Provide the (X, Y) coordinate of the cell's center where the given text is located.  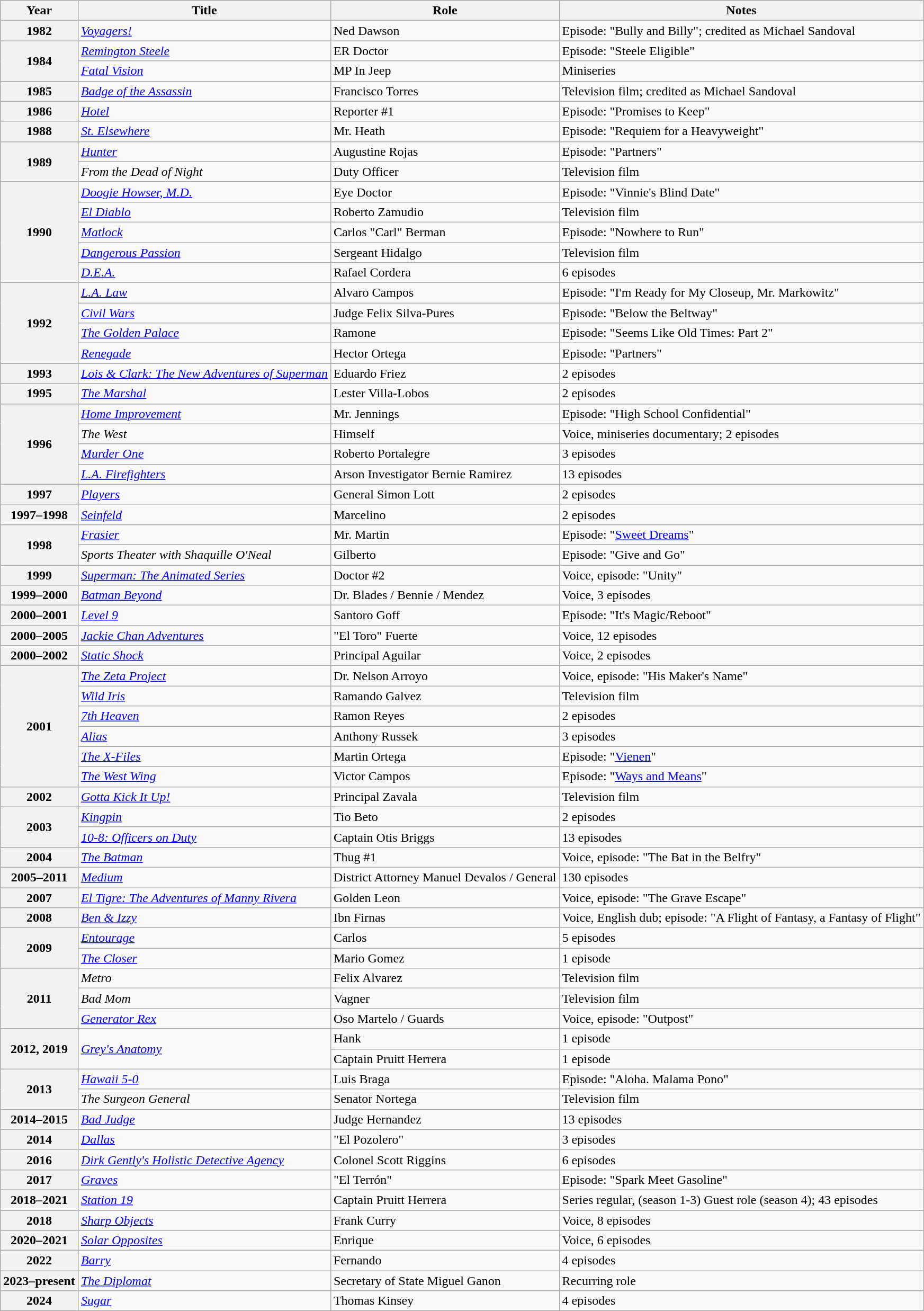
2017 (39, 1180)
Solar Opposites (204, 1241)
Entourage (204, 938)
Ramando Galvez (445, 696)
2018–2021 (39, 1200)
The Surgeon General (204, 1099)
Recurring role (741, 1281)
Badge of the Assassin (204, 91)
Matlock (204, 232)
Principal Zavala (445, 797)
1982 (39, 31)
Sharp Objects (204, 1220)
2012, 2019 (39, 1049)
Home Improvement (204, 414)
El Diablo (204, 212)
Felix Alvarez (445, 978)
2003 (39, 827)
Voyagers! (204, 31)
Thug #1 (445, 857)
Episode: "Spark Meet Gasoline" (741, 1180)
Hotel (204, 111)
MP In Jeep (445, 71)
Principal Aguilar (445, 656)
Ibn Firnas (445, 918)
Dallas (204, 1139)
Remington Steele (204, 51)
Voice, episode: "The Grave Escape" (741, 898)
Eduardo Friez (445, 373)
1996 (39, 444)
Murder One (204, 454)
1984 (39, 61)
2008 (39, 918)
Renegade (204, 353)
Frank Curry (445, 1220)
Level 9 (204, 616)
Roberto Portalegre (445, 454)
ER Doctor (445, 51)
2014–2015 (39, 1119)
1997–1998 (39, 514)
Rafael Cordera (445, 273)
Anthony Russek (445, 736)
Wild Iris (204, 696)
Episode: "Vienen" (741, 756)
Carlos (445, 938)
Voice, episode: "Outpost" (741, 1019)
2009 (39, 948)
Episode: "Give and Go" (741, 555)
Voice, episode: "The Bat in the Belfry" (741, 857)
The Zeta Project (204, 676)
2020–2021 (39, 1241)
Senator Nortega (445, 1099)
Graves (204, 1180)
Carlos "Carl" Berman (445, 232)
D.E.A. (204, 273)
Lester Villa-Lobos (445, 394)
1998 (39, 545)
Miniseries (741, 71)
1986 (39, 111)
Enrique (445, 1241)
2011 (39, 998)
Golden Leon (445, 898)
Players (204, 494)
Barry (204, 1261)
Roberto Zamudio (445, 212)
Year (39, 11)
Secretary of State Miguel Ganon (445, 1281)
Mr. Heath (445, 131)
2004 (39, 857)
Batman Beyond (204, 595)
Duty Officer (445, 172)
Series regular, (season 1-3) Guest role (season 4); 43 episodes (741, 1200)
Voice, 12 episodes (741, 636)
2013 (39, 1089)
Episode: "I'm Ready for My Closeup, Mr. Markowitz" (741, 293)
Eye Doctor (445, 192)
2001 (39, 726)
Tio Beto (445, 817)
Arson Investigator Bernie Ramirez (445, 474)
Kingpin (204, 817)
1995 (39, 394)
2014 (39, 1139)
Voice, English dub; episode: "A Flight of Fantasy, a Fantasy of Flight" (741, 918)
Doogie Howser, M.D. (204, 192)
Himself (445, 434)
Voice, miniseries documentary; 2 episodes (741, 434)
Vagner (445, 998)
Dangerous Passion (204, 253)
2024 (39, 1301)
Hunter (204, 151)
Dr. Blades / Bennie / Mendez (445, 595)
Bad Mom (204, 998)
Doctor #2 (445, 575)
Ned Dawson (445, 31)
Sergeant Hidalgo (445, 253)
Judge Felix Silva-Pures (445, 313)
Jackie Chan Adventures (204, 636)
2007 (39, 898)
Generator Rex (204, 1019)
Ramone (445, 333)
Voice, episode: "His Maker's Name" (741, 676)
Alvaro Campos (445, 293)
The Diplomat (204, 1281)
1997 (39, 494)
Hector Ortega (445, 353)
Grey's Anatomy (204, 1049)
Fernando (445, 1261)
Episode: "Nowhere to Run" (741, 232)
Episode: "Below the Beltway" (741, 313)
Episode: "Sweet Dreams" (741, 534)
The Batman (204, 857)
1990 (39, 232)
Medium (204, 877)
Reporter #1 (445, 111)
From the Dead of Night (204, 172)
Metro (204, 978)
Alias (204, 736)
2000–2002 (39, 656)
Television film; credited as Michael Sandoval (741, 91)
Lois & Clark: The New Adventures of Superman (204, 373)
Colonel Scott Riggins (445, 1160)
2016 (39, 1160)
Episode: "High School Confidential" (741, 414)
St. Elsewhere (204, 131)
10-8: Officers on Duty (204, 837)
2002 (39, 797)
Superman: The Animated Series (204, 575)
Martin Ortega (445, 756)
"El Pozolero" (445, 1139)
General Simon Lott (445, 494)
Mr. Martin (445, 534)
Episode: "Promises to Keep" (741, 111)
Episode: "Bully and Billy"; credited as Michael Sandoval (741, 31)
Static Shock (204, 656)
Marcelino (445, 514)
1993 (39, 373)
Ben & Izzy (204, 918)
Hawaii 5-0 (204, 1079)
Victor Campos (445, 777)
Sports Theater with Shaquille O'Neal (204, 555)
5 episodes (741, 938)
Captain Otis Briggs (445, 837)
1988 (39, 131)
7th Heaven (204, 716)
Voice, 3 episodes (741, 595)
The X-Files (204, 756)
Voice, 8 episodes (741, 1220)
Francisco Torres (445, 91)
The Golden Palace (204, 333)
The Closer (204, 958)
Voice, 2 episodes (741, 656)
Santoro Goff (445, 616)
Episode: "Requiem for a Heavyweight" (741, 131)
Hank (445, 1039)
Bad Judge (204, 1119)
1999–2000 (39, 595)
2000–2005 (39, 636)
Gotta Kick It Up! (204, 797)
Judge Hernandez (445, 1119)
Role (445, 11)
Voice, episode: "Unity" (741, 575)
Episode: "Aloha. Malama Pono" (741, 1079)
Thomas Kinsey (445, 1301)
The Marshal (204, 394)
L.A. Law (204, 293)
2018 (39, 1220)
The West (204, 434)
Oso Martelo / Guards (445, 1019)
Sugar (204, 1301)
2022 (39, 1261)
Episode: "Seems Like Old Times: Part 2" (741, 333)
Dirk Gently's Holistic Detective Agency (204, 1160)
District Attorney Manuel Devalos / General (445, 877)
Civil Wars (204, 313)
Episode: "It's Magic/Reboot" (741, 616)
Luis Braga (445, 1079)
Augustine Rojas (445, 151)
Ramon Reyes (445, 716)
The West Wing (204, 777)
1999 (39, 575)
Station 19 (204, 1200)
Notes (741, 11)
Gilberto (445, 555)
El Tigre: The Adventures of Manny Rivera (204, 898)
Seinfeld (204, 514)
Title (204, 11)
Frasier (204, 534)
130 episodes (741, 877)
1989 (39, 162)
2023–present (39, 1281)
1992 (39, 323)
"El Terrón" (445, 1180)
2005–2011 (39, 877)
L.A. Firefighters (204, 474)
Episode: "Ways and Means" (741, 777)
Fatal Vision (204, 71)
1985 (39, 91)
"El Toro" Fuerte (445, 636)
Voice, 6 episodes (741, 1241)
Episode: "Steele Eligible" (741, 51)
Episode: "Vinnie's Blind Date" (741, 192)
Mario Gomez (445, 958)
2000–2001 (39, 616)
Mr. Jennings (445, 414)
Dr. Nelson Arroyo (445, 676)
